For the text-containing cell, return its midpoint in [X, Y] coordinate format. 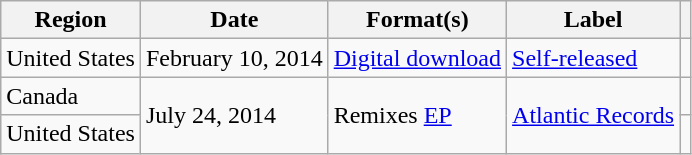
Remixes EP [417, 115]
Atlantic Records [594, 115]
Label [594, 20]
February 10, 2014 [234, 58]
July 24, 2014 [234, 115]
Region [71, 20]
Canada [71, 96]
Self-released [594, 58]
Date [234, 20]
Digital download [417, 58]
Format(s) [417, 20]
